Pinpoint the cell where the given text exists, returning its [x, y] midpoint coordinate. 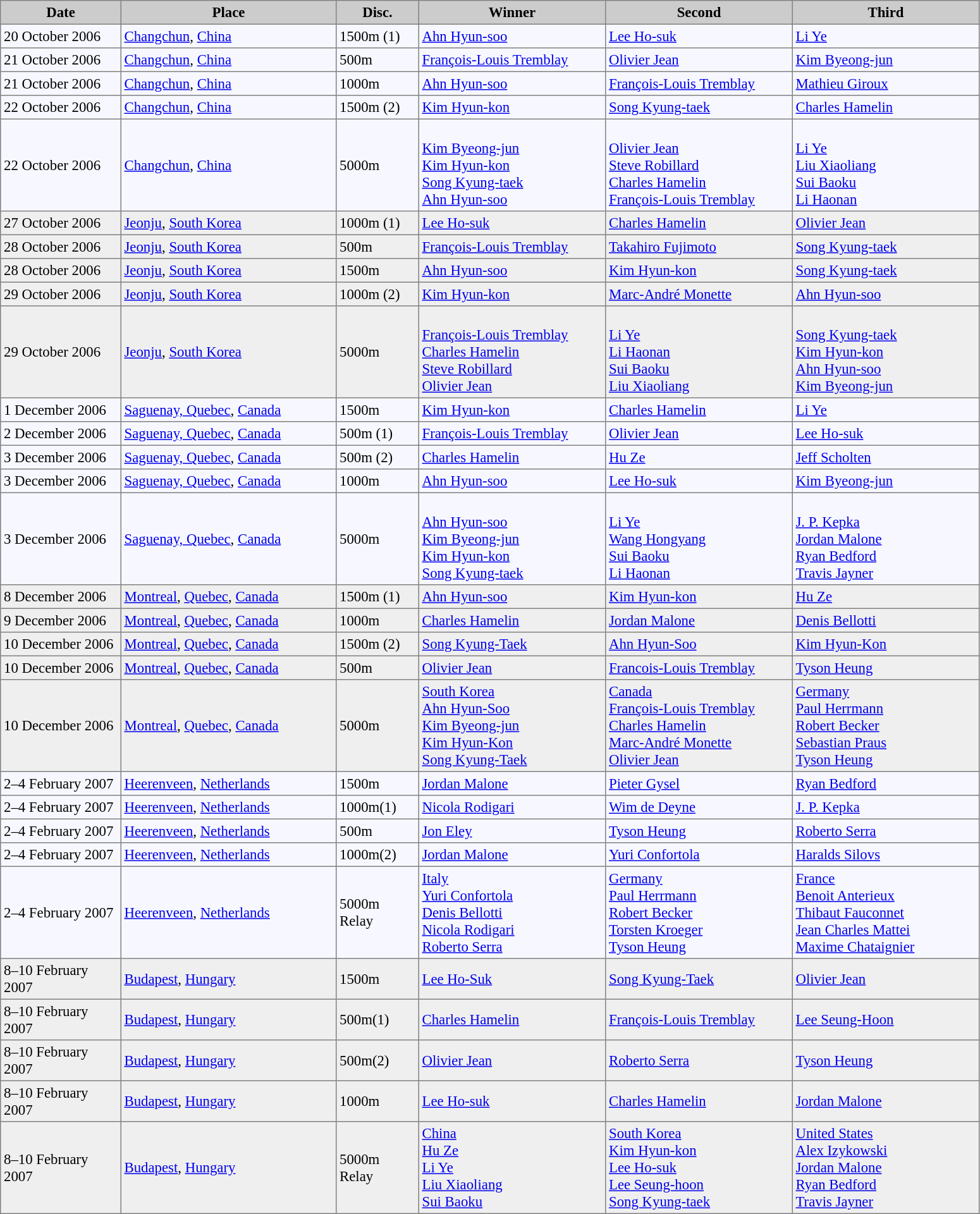
François-Louis Tremblay Charles Hamelin Steve Robillard Olivier Jean [512, 352]
Date [61, 13]
Denis Bellotti [886, 620]
Place [228, 13]
20 October 2006 [61, 36]
Wim de Deyne [699, 807]
1000m (1) [377, 223]
1 December 2006 [61, 410]
500m(2) [377, 1060]
Lee Seung-Hoon [886, 1019]
Olivier Jean Steve Robillard Charles Hamelin François-Louis Tremblay [699, 165]
Winner [512, 13]
Kim Byeong-jun Kim Hyun-kon Song Kyung-taek Ahn Hyun-soo [512, 165]
Kim Hyun-Kon [886, 644]
27 October 2006 [61, 223]
1000m (2) [377, 294]
South KoreaKim Hyun-konLee Ho-sukLee Seung-hoonSong Kyung-taek [699, 1168]
1000m(1) [377, 807]
Jeff Scholten [886, 457]
500m(1) [377, 1019]
Marc-André Monette [699, 294]
FranceBenoit AnterieuxThibaut FauconnetJean Charles MatteiMaxime Chataignier [886, 912]
500m (2) [377, 457]
Disc. [377, 13]
GermanyPaul HerrmannRobert BeckerTorsten KroegerTyson Heung [699, 912]
Ahn Hyun-Soo [699, 644]
Third [886, 13]
Francois-Louis Tremblay [699, 668]
1000m(2) [377, 855]
2 December 2006 [61, 434]
GermanyPaul HerrmannRobert BeckerSebastian PrausTyson Heung [886, 726]
Ahn Hyun-soo Kim Byeong-jun Kim Hyun-kon Song Kyung-taek [512, 539]
South Korea Ahn Hyun-SooKim Byeong-junKim Hyun-KonSong Kyung-Taek [512, 726]
9 December 2006 [61, 620]
Mathieu Giroux [886, 83]
CanadaFrançois-Louis TremblayCharles HamelinMarc-André MonetteOlivier Jean [699, 726]
Haralds Silovs [886, 855]
Lee Ho-Suk [512, 979]
J. P. Kepka [886, 807]
Yuri Confortola [699, 855]
8 December 2006 [61, 597]
Li Ye Li Haonan Sui Baoku Liu Xiaoliang [699, 352]
Nicola Rodigari [512, 807]
Li Ye Wang Hongyang Sui Baoku Li Haonan [699, 539]
ChinaHu ZeLi YeLiu XiaoliangSui Baoku [512, 1168]
J. P. Kepka Jordan Malone Ryan Bedford Travis Jayner [886, 539]
Takahiro Fujimoto [699, 247]
ItalyYuri ConfortolaDenis BellottiNicola RodigariRoberto Serra [512, 912]
Ryan Bedford [886, 783]
Li Ye Liu Xiaoliang Sui Baoku Li Haonan [886, 165]
Jon Eley [512, 831]
Pieter Gysel [699, 783]
Second [699, 13]
United StatesAlex IzykowskiJordan MaloneRyan BedfordTravis Jayner [886, 1168]
500m (1) [377, 434]
Song Kyung-taek Kim Hyun-kon Ahn Hyun-soo Kim Byeong-jun [886, 352]
